Extract the [x, y] coordinate from the center of the cell holding the provided text.  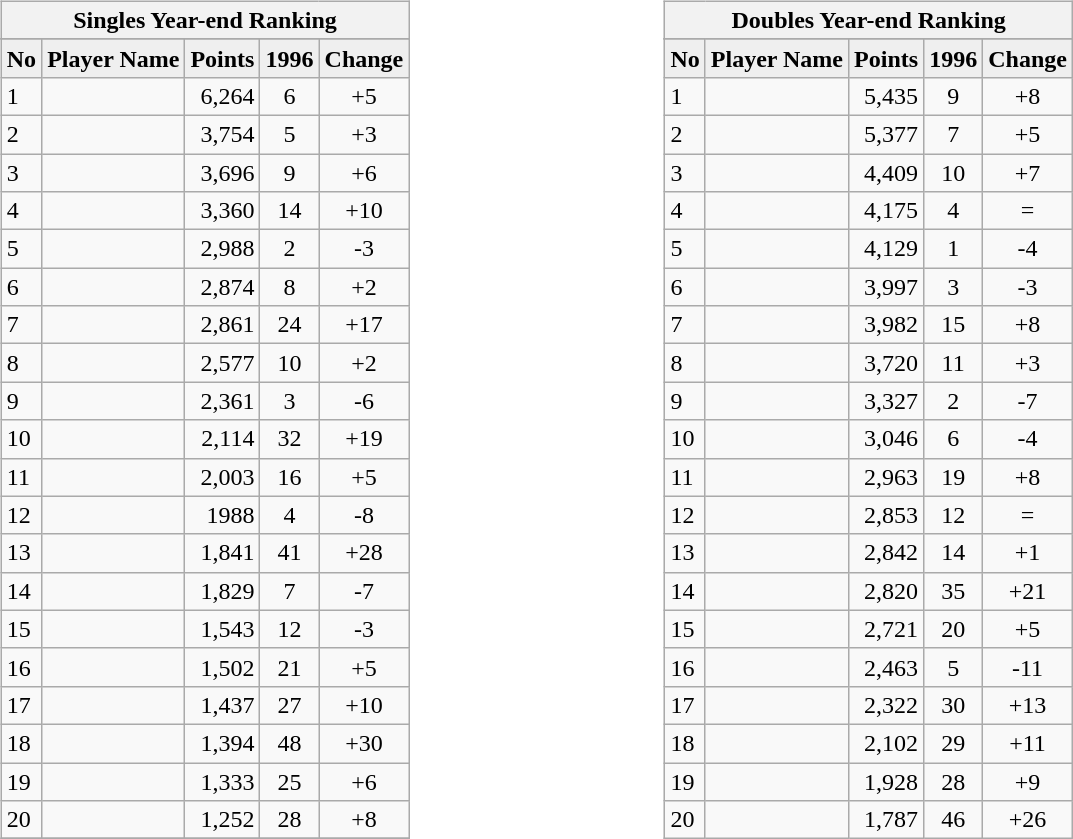
2,988 [222, 249]
25 [290, 781]
2,102 [886, 743]
1,928 [886, 781]
+28 [364, 553]
2,721 [886, 629]
5,435 [886, 96]
-8 [364, 515]
+1 [1028, 553]
3,982 [886, 325]
1,437 [222, 705]
1,333 [222, 781]
1,252 [222, 820]
Singles Year-end Ranking [205, 20]
35 [954, 591]
+9 [1028, 781]
24 [290, 325]
2,820 [886, 591]
+19 [364, 439]
30 [954, 705]
-6 [364, 401]
2,114 [222, 439]
4,175 [886, 211]
3,754 [222, 134]
1988 [222, 515]
29 [954, 743]
2,963 [886, 477]
+7 [1028, 173]
2,003 [222, 477]
+26 [1028, 820]
2,361 [222, 401]
21 [290, 667]
-11 [1028, 667]
2,874 [222, 287]
+21 [1028, 591]
1,841 [222, 553]
1,502 [222, 667]
3,696 [222, 173]
2,322 [886, 705]
2,853 [886, 515]
Doubles Year-end Ranking [869, 20]
3,720 [886, 363]
6,264 [222, 96]
46 [954, 820]
2,861 [222, 325]
1,787 [886, 820]
3,360 [222, 211]
+11 [1028, 743]
27 [290, 705]
4,409 [886, 173]
5,377 [886, 134]
1,394 [222, 743]
2,463 [886, 667]
+17 [364, 325]
3,046 [886, 439]
3,997 [886, 287]
41 [290, 553]
2,577 [222, 363]
1,543 [222, 629]
+13 [1028, 705]
+30 [364, 743]
2,842 [886, 553]
48 [290, 743]
1,829 [222, 591]
3,327 [886, 401]
32 [290, 439]
4,129 [886, 249]
